Find where the given text appears and provide that cell's center as (x, y) coordinate. 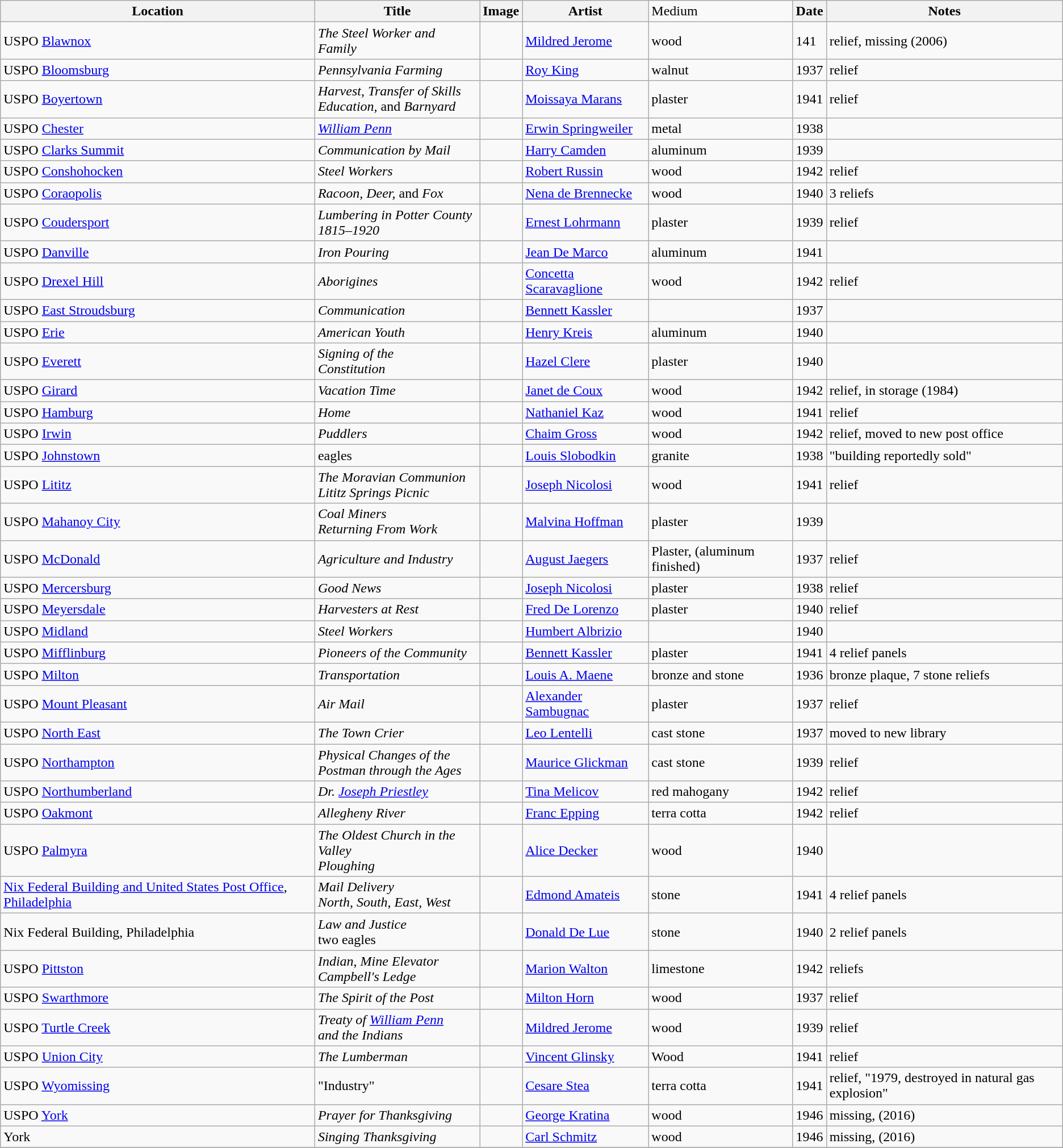
Date (810, 11)
Wood (721, 1057)
1936 (810, 674)
USPO Union City (158, 1057)
George Kratina (585, 1115)
USPO Turtle Creek (158, 1027)
Treaty of William Pennand the Indians (397, 1027)
USPO Everett (158, 361)
Aborigines (397, 281)
USPO McDonald (158, 559)
USPO East Stroudsburg (158, 310)
Milton Horn (585, 998)
USPO Meyersdale (158, 610)
USPO Irwin (158, 434)
"Industry" (397, 1086)
Agriculture and Industry (397, 559)
Vacation Time (397, 391)
USPO Chester (158, 128)
The Spirit of the Post (397, 998)
Edmond Amateis (585, 895)
Transportation (397, 674)
Robert Russin (585, 172)
Prayer for Thanksgiving (397, 1115)
USPO Boyertown (158, 99)
Image (501, 11)
USPO Lititz (158, 485)
Franc Epping (585, 813)
USPO Wyomissing (158, 1086)
moved to new library (944, 733)
Signing of the Constitution (397, 361)
USPO Mount Pleasant (158, 703)
bronze plaque, 7 stone reliefs (944, 674)
USPO Erie (158, 332)
Hazel Clere (585, 361)
USPO Drexel Hill (158, 281)
Iron Pouring (397, 252)
Donald De Lue (585, 932)
Henry Kreis (585, 332)
Ernest Lohrmann (585, 223)
Physical Changes of thePostman through the Ages (397, 762)
2 relief panels (944, 932)
Vincent Glinsky (585, 1057)
limestone (721, 969)
bronze and stone (721, 674)
USPO Oakmont (158, 813)
USPO Hamburg (158, 412)
USPO Mercersburg (158, 588)
USPO Midland (158, 631)
Chaim Gross (585, 434)
granite (721, 456)
The Steel Worker and Family (397, 41)
William Penn (397, 128)
red mahogany (721, 792)
USPO Mifflinburg (158, 653)
Racoon, Deer, and Fox (397, 193)
USPO Palmyra (158, 850)
Malvina Hoffman (585, 521)
USPO Northampton (158, 762)
Alice Decker (585, 850)
USPO Mahanoy City (158, 521)
USPO Coudersport (158, 223)
Law and Justicetwo eagles (397, 932)
Harvest, Transfer of SkillsEducation, and Barnyard (397, 99)
USPO Johnstown (158, 456)
Nix Federal Building and United States Post Office, Philadelphia (158, 895)
Good News (397, 588)
Communication by Mail (397, 150)
Communication (397, 310)
American Youth (397, 332)
141 (810, 41)
Marion Walton (585, 969)
Lumbering in Potter County1815–1920 (397, 223)
USPO Coraopolis (158, 193)
Louis Slobodkin (585, 456)
USPO Swarthmore (158, 998)
Moissaya Marans (585, 99)
Cesare Stea (585, 1086)
August Jaegers (585, 559)
metal (721, 128)
Location (158, 11)
Artist (585, 11)
USPO Northumberland (158, 792)
Nathaniel Kaz (585, 412)
USPO Girard (158, 391)
The Oldest Church in the ValleyPloughing (397, 850)
relief, "1979, destroyed in natural gas explosion" (944, 1086)
The Lumberman (397, 1057)
Puddlers (397, 434)
"building reportedly sold" (944, 456)
Fred De Lorenzo (585, 610)
walnut (721, 70)
Allegheny River (397, 813)
relief, moved to new post office (944, 434)
eagles (397, 456)
3 reliefs (944, 193)
Pennsylvania Farming (397, 70)
Mail DeliveryNorth, South, East, West (397, 895)
Louis A. Maene (585, 674)
Title (397, 11)
Concetta Scaravaglione (585, 281)
USPO Milton (158, 674)
Leo Lentelli (585, 733)
Maurice Glickman (585, 762)
USPO Clarks Summit (158, 150)
The Town Crier (397, 733)
The Moravian CommunionLititz Springs Picnic (397, 485)
Roy King (585, 70)
relief, in storage (1984) (944, 391)
USPO North East (158, 733)
Plaster, (aluminum finished) (721, 559)
Home (397, 412)
USPO Danville (158, 252)
Alexander Sambugnac (585, 703)
USPO Blawnox (158, 41)
Jean De Marco (585, 252)
Air Mail (397, 703)
Medium (721, 11)
USPO York (158, 1115)
USPO Pittston (158, 969)
USPO Conshohocken (158, 172)
Dr. Joseph Priestley (397, 792)
relief, missing (2006) (944, 41)
Janet de Coux (585, 391)
Nix Federal Building, Philadelphia (158, 932)
Harvesters at Rest (397, 610)
Erwin Springweiler (585, 128)
Singing Thanksgiving (397, 1137)
Carl Schmitz (585, 1137)
Pioneers of the Community (397, 653)
York (158, 1137)
Nena de Brennecke (585, 193)
USPO Bloomsburg (158, 70)
Coal MinersReturning From Work (397, 521)
Tina Melicov (585, 792)
Notes (944, 11)
Harry Camden (585, 150)
Indian, Mine ElevatorCampbell's Ledge (397, 969)
Humbert Albrizio (585, 631)
reliefs (944, 969)
